Return (X, Y) of the center of cell containing provided text 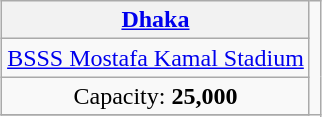
Dhaka (156, 20)
Capacity: 25,000 (156, 96)
BSSS Mostafa Kamal Stadium (156, 58)
